Search for the cell housing the specified text and yield its (X, Y) center coordinate. 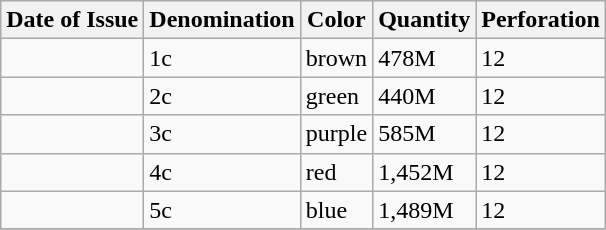
1c (222, 58)
1,489M (424, 210)
478M (424, 58)
Denomination (222, 20)
blue (336, 210)
Perforation (541, 20)
585M (424, 134)
5c (222, 210)
3c (222, 134)
Color (336, 20)
purple (336, 134)
440M (424, 96)
2c (222, 96)
red (336, 172)
brown (336, 58)
4c (222, 172)
Date of Issue (72, 20)
green (336, 96)
Quantity (424, 20)
1,452M (424, 172)
